For the text-containing cell, return its midpoint in [x, y] coordinate format. 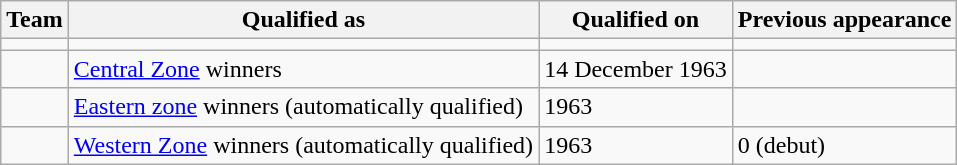
Qualified on [636, 20]
Western Zone winners (automatically qualified) [303, 145]
Team [35, 20]
Previous appearance [844, 20]
0 (debut) [844, 145]
Qualified as [303, 20]
14 December 1963 [636, 69]
Eastern zone winners (automatically qualified) [303, 107]
Central Zone winners [303, 69]
